From the cell containing the given text, extract its center point as (x, y) coordinate. 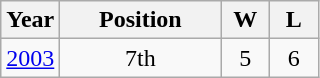
5 (246, 58)
6 (294, 58)
2003 (30, 58)
Position (140, 20)
7th (140, 58)
W (246, 20)
L (294, 20)
Year (30, 20)
